Return the [x, y] coordinate for the center point of the cell that contains the specified text.  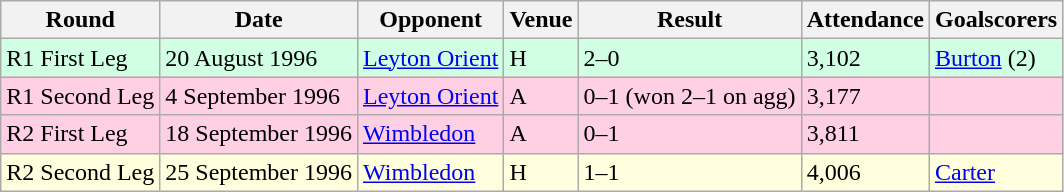
4,006 [865, 172]
R1 Second Leg [80, 96]
3,102 [865, 58]
18 September 1996 [259, 134]
3,177 [865, 96]
Burton (2) [996, 58]
20 August 1996 [259, 58]
Venue [541, 20]
4 September 1996 [259, 96]
Round [80, 20]
Carter [996, 172]
R2 Second Leg [80, 172]
Goalscorers [996, 20]
25 September 1996 [259, 172]
R2 First Leg [80, 134]
0–1 (won 2–1 on agg) [690, 96]
Opponent [430, 20]
Date [259, 20]
1–1 [690, 172]
0–1 [690, 134]
Attendance [865, 20]
Result [690, 20]
3,811 [865, 134]
2–0 [690, 58]
R1 First Leg [80, 58]
